Provide the (x, y) coordinate of the cell's center where the given text is located.  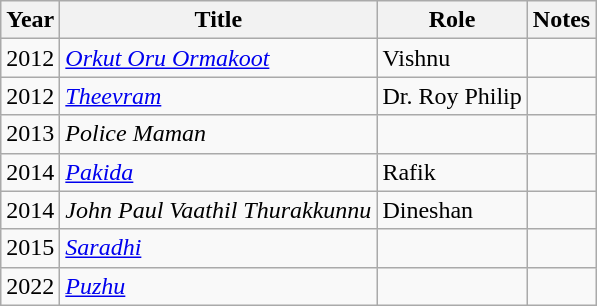
Title (218, 20)
Vishnu (452, 58)
Police Maman (218, 134)
Dineshan (452, 210)
Rafik (452, 172)
Notes (561, 20)
2013 (30, 134)
2015 (30, 248)
Pakida (218, 172)
Puzhu (218, 286)
Year (30, 20)
Dr. Roy Philip (452, 96)
2022 (30, 286)
Role (452, 20)
John Paul Vaathil Thurakkunnu (218, 210)
Theevram (218, 96)
Saradhi (218, 248)
Orkut Oru Ormakoot (218, 58)
